From the cell containing the given text, extract its center point as [x, y] coordinate. 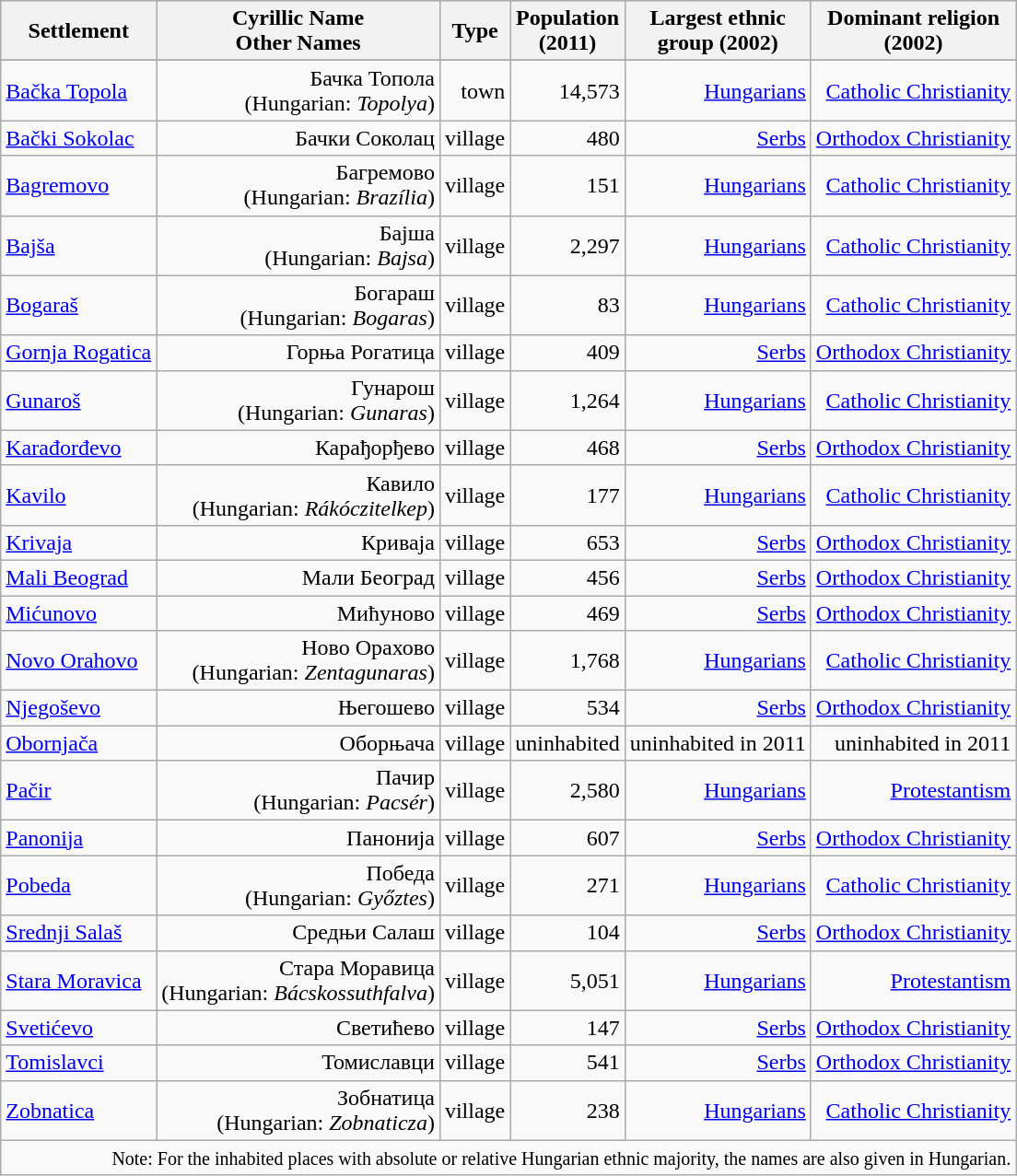
Пачир(Hungarian: Pacsér) [298, 790]
271 [567, 886]
Богараш(Hungarian: Bogaras) [298, 306]
Криваја [298, 542]
Карађорђево [298, 448]
456 [567, 577]
Gornja Rogatica [79, 353]
Dominant religion(2002) [913, 31]
1,768 [567, 661]
Победа(Hungarian: Győztes) [298, 886]
Панонија [298, 838]
Obornjača [79, 743]
5,051 [567, 980]
Бачки Соколац [298, 138]
Mićunovo [79, 612]
147 [567, 1028]
2,297 [567, 245]
Ново Орахово(Hungarian: Zentagunaras) [298, 661]
Томиславци [298, 1063]
1,264 [567, 400]
653 [567, 542]
Гунарош(Hungarian: Gunaras) [298, 400]
151 [567, 186]
Pačir [79, 790]
Svetićevo [79, 1028]
Bogaraš [79, 306]
468 [567, 448]
Stara Moravica [79, 980]
Његошево [298, 708]
Novo Orahovo [79, 661]
Cyrillic NameOther Names [298, 31]
541 [567, 1063]
607 [567, 838]
Горња Рогатица [298, 353]
Bajša [79, 245]
104 [567, 933]
Srednji Salaš [79, 933]
238 [567, 1111]
Zobnatica [79, 1111]
2,580 [567, 790]
Bački Sokolac [79, 138]
Kavilo [79, 495]
Зобнатица(Hungarian: Zobnaticza) [298, 1111]
Type [474, 31]
Багремово(Hungarian: Brazília) [298, 186]
Мали Београд [298, 577]
83 [567, 306]
177 [567, 495]
Бајша(Hungarian: Bajsa) [298, 245]
14,573 [567, 90]
Мићуново [298, 612]
Bačka Topola [79, 90]
Panonija [79, 838]
Largest ethnicgroup (2002) [718, 31]
Pobeda [79, 886]
Mali Beograd [79, 577]
Кавило(Hungarian: Rákóczitelkep) [298, 495]
Njegoševo [79, 708]
Krivaja [79, 542]
Population(2011) [567, 31]
Стара Моравица(Hungarian: Bácskossuthfalva) [298, 980]
409 [567, 353]
Karađorđevo [79, 448]
Бачка Топола(Hungarian: Topolya) [298, 90]
Tomislavci [79, 1063]
Bagremovo [79, 186]
uninhabited [567, 743]
town [474, 90]
Settlement [79, 31]
Светићево [298, 1028]
534 [567, 708]
480 [567, 138]
469 [567, 612]
Note: For the inhabited places with absolute or relative Hungarian ethnic majority, the names are also given in Hungarian. [508, 1158]
Gunaroš [79, 400]
Средњи Салаш [298, 933]
Оборњача [298, 743]
